Capture the cell that displays the provided text and extract its (x, y) central coordinate. 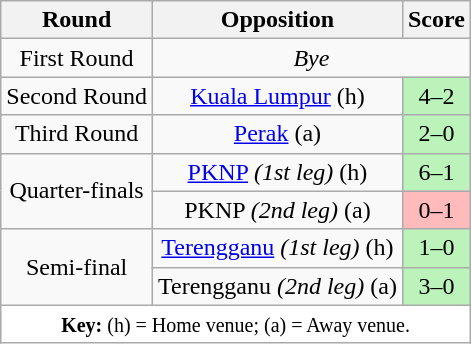
PKNP (1st leg) (h) (277, 172)
Terengganu (1st leg) (h) (277, 248)
Key: (h) = Home venue; (a) = Away venue. (236, 324)
2–0 (436, 134)
Score (436, 20)
Round (77, 20)
1–0 (436, 248)
Quarter-finals (77, 191)
Semi-final (77, 267)
Third Round (77, 134)
Opposition (277, 20)
Second Round (77, 96)
Kuala Lumpur (h) (277, 96)
PKNP (2nd leg) (a) (277, 210)
4–2 (436, 96)
3–0 (436, 286)
Terengganu (2nd leg) (a) (277, 286)
Perak (a) (277, 134)
0–1 (436, 210)
6–1 (436, 172)
First Round (77, 58)
Bye (311, 58)
